Capture the cell that displays the provided text and extract its (X, Y) central coordinate. 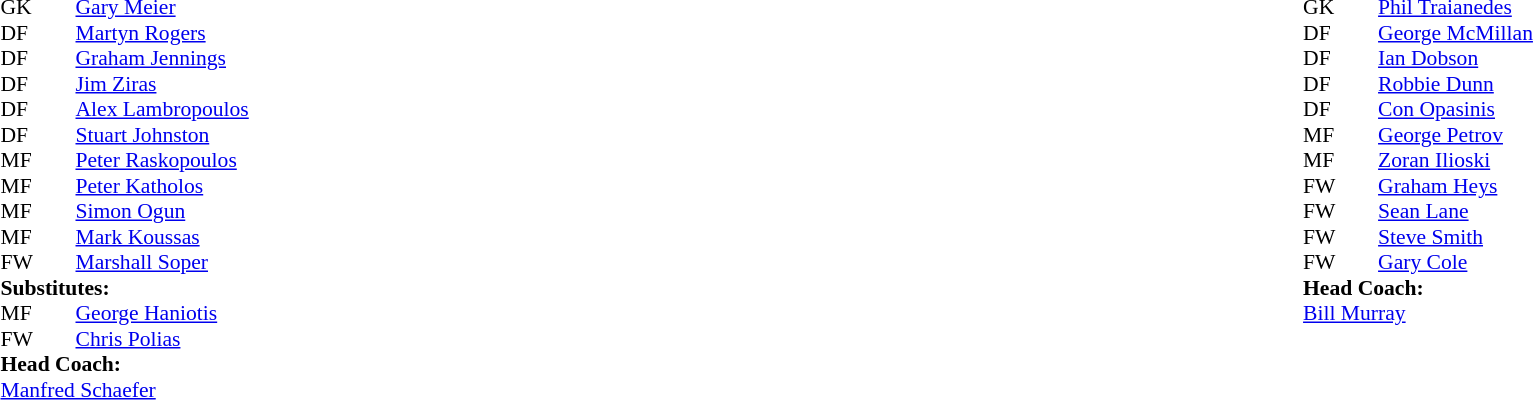
Robbie Dunn (1456, 84)
Peter Raskopoulos (162, 161)
Sean Lane (1456, 211)
Ian Dobson (1456, 59)
Mark Koussas (162, 237)
Con Opasinis (1456, 109)
Martyn Rogers (162, 33)
Jim Ziras (162, 84)
Alex Lambropoulos (162, 109)
Chris Polias (162, 339)
Simon Ogun (162, 211)
George Petrov (1456, 135)
George Haniotis (162, 313)
Marshall Soper (162, 263)
Bill Murray (1418, 313)
George McMillan (1456, 33)
Graham Heys (1456, 186)
Substitutes: (124, 288)
Stuart Johnston (162, 135)
Graham Jennings (162, 59)
Gary Cole (1456, 263)
Zoran Ilioski (1456, 161)
Peter Katholos (162, 186)
Steve Smith (1456, 237)
